Detect which cell encompasses the target text, then output its (X, Y) center coordinate. 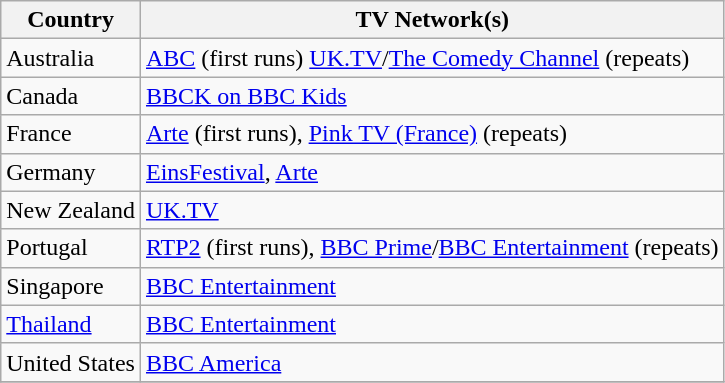
RTP2 (first runs), BBC Prime/BBC Entertainment (repeats) (432, 248)
New Zealand (71, 210)
Singapore (71, 286)
EinsFestival, Arte (432, 172)
Arte (first runs), Pink TV (France) (repeats) (432, 134)
Germany (71, 172)
BBCK on BBC Kids (432, 96)
United States (71, 362)
Canada (71, 96)
Country (71, 20)
Portugal (71, 248)
TV Network(s) (432, 20)
France (71, 134)
Australia (71, 58)
UK.TV (432, 210)
Thailand (71, 324)
BBC America (432, 362)
ABC (first runs) UK.TV/The Comedy Channel (repeats) (432, 58)
